Scan for the cell matching the given text and deliver its (x, y) coordinate at center. 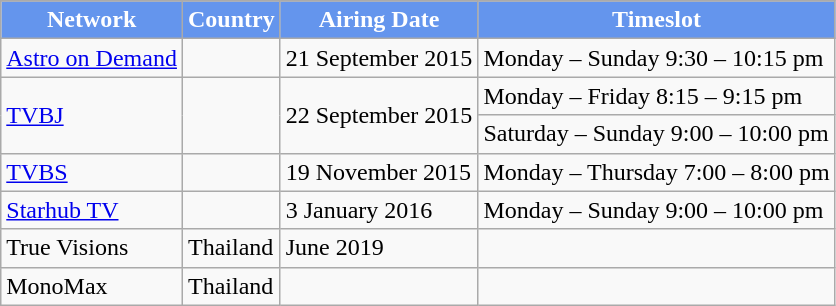
Monday – Sunday 9:00 – 10:00 pm (656, 210)
21 September 2015 (379, 58)
MonoMax (92, 286)
Monday – Sunday 9:30 – 10:15 pm (656, 58)
Saturday – Sunday 9:00 – 10:00 pm (656, 134)
19 November 2015 (379, 172)
Country (231, 20)
Airing Date (379, 20)
Astro on Demand (92, 58)
Monday – Friday 8:15 – 9:15 pm (656, 96)
Network (92, 20)
22 September 2015 (379, 115)
Monday – Thursday 7:00 – 8:00 pm (656, 172)
Starhub TV (92, 210)
TVBS (92, 172)
Timeslot (656, 20)
June 2019 (379, 248)
3 January 2016 (379, 210)
TVBJ (92, 115)
True Visions (92, 248)
